Provide the [x, y] coordinate of the cell's center where the given text is located.  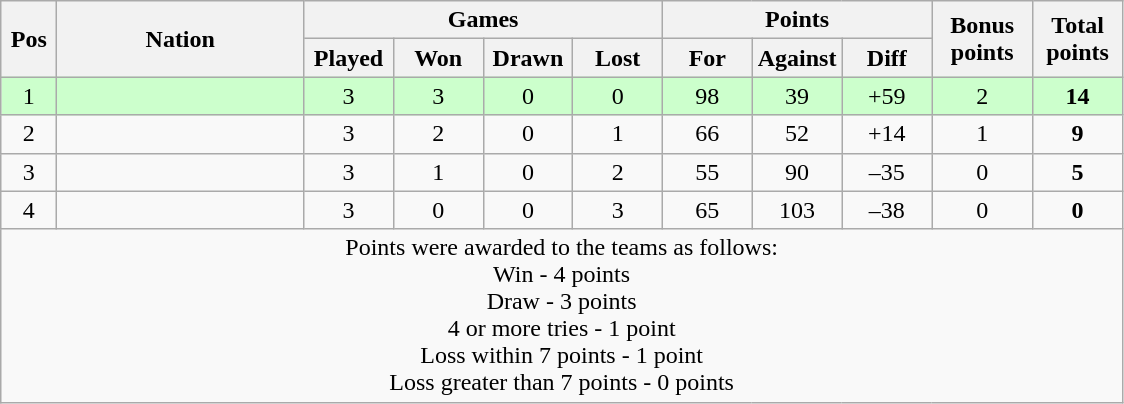
39 [797, 96]
Pos [29, 39]
9 [1078, 134]
Bonuspoints [982, 39]
98 [708, 96]
Totalpoints [1078, 39]
Lost [618, 58]
14 [1078, 96]
4 [29, 210]
Played [349, 58]
For [708, 58]
–38 [887, 210]
Points [798, 20]
52 [797, 134]
–35 [887, 172]
+59 [887, 96]
Nation [180, 39]
Against [797, 58]
Games [484, 20]
Drawn [528, 58]
65 [708, 210]
Won [438, 58]
55 [708, 172]
+14 [887, 134]
66 [708, 134]
5 [1078, 172]
90 [797, 172]
103 [797, 210]
Diff [887, 58]
